For the text-containing cell, return its midpoint in (x, y) coordinate format. 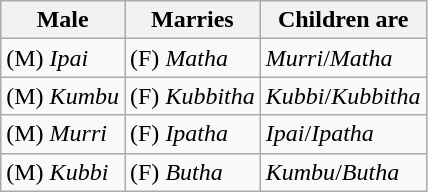
Children are (343, 20)
(F) Ipatha (192, 134)
Kubbi/Kubbitha (343, 96)
Murri/Matha (343, 58)
(F) Butha (192, 172)
(M) Murri (63, 134)
(M) Kumbu (63, 96)
(F) Kubbitha (192, 96)
(M) Kubbi (63, 172)
Marries (192, 20)
(F) Matha (192, 58)
Male (63, 20)
(M) Ipai (63, 58)
Ipai/Ipatha (343, 134)
Kumbu/Butha (343, 172)
